Search for the cell housing the specified text and yield its [x, y] center coordinate. 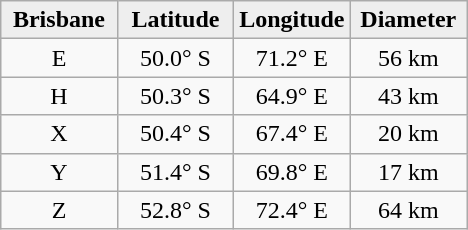
Longitude [292, 20]
50.0° S [175, 58]
20 km [408, 134]
71.2° E [292, 58]
17 km [408, 172]
Brisbane [59, 20]
72.4° E [292, 210]
E [59, 58]
52.8° S [175, 210]
67.4° E [292, 134]
50.4° S [175, 134]
Z [59, 210]
Y [59, 172]
Diameter [408, 20]
51.4° S [175, 172]
H [59, 96]
43 km [408, 96]
64.9° E [292, 96]
Latitude [175, 20]
X [59, 134]
64 km [408, 210]
69.8° E [292, 172]
56 km [408, 58]
50.3° S [175, 96]
